Pinpoint the cell where the given text exists, returning its [X, Y] midpoint coordinate. 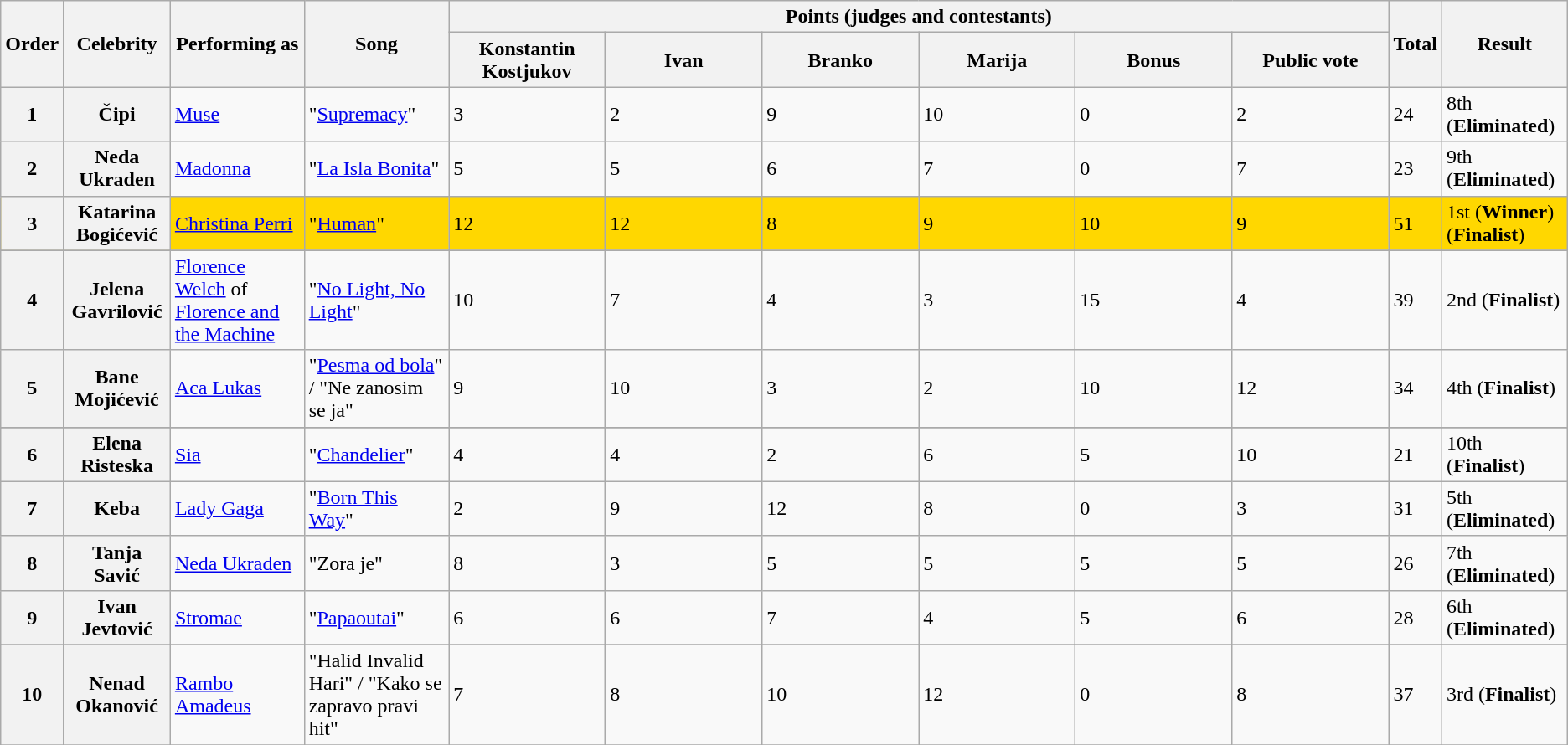
8th (Eliminated) [1504, 114]
"Pesma od bola" / "Ne zanosim se ja" [377, 388]
Aca Lukas [237, 388]
5th (Eliminated) [1504, 509]
"Born This Way" [377, 509]
Result [1504, 44]
51 [1416, 223]
28 [1416, 618]
Bonus [1154, 60]
Song [377, 44]
39 [1416, 300]
31 [1416, 509]
Christina Perri [237, 223]
Katarina Bogićević [117, 223]
24 [1416, 114]
Florence Welch of Florence and the Machine [237, 300]
Total [1416, 44]
"Human" [377, 223]
Tanja Savić [117, 563]
Konstantin Kostjukov [528, 60]
Marija [997, 60]
Rambo Amadeus [237, 695]
Ivan [683, 60]
Jelena Gavrilović [117, 300]
"Halid Invalid Hari" / "Kako se zapravo pravi hit" [377, 695]
Public vote [1310, 60]
6th (Eliminated) [1504, 618]
10th (Finalist) [1504, 454]
7th (Eliminated) [1504, 563]
4th (Finalist) [1504, 388]
37 [1416, 695]
"Zora je" [377, 563]
3rd (Finalist) [1504, 695]
Muse [237, 114]
Stromae [237, 618]
Performing as [237, 44]
Keba [117, 509]
Madonna [237, 169]
Points (judges and contestants) [919, 17]
Nenad Okanović [117, 695]
1 [32, 114]
Ivan Jevtović [117, 618]
"Papaoutai" [377, 618]
15 [1154, 300]
"No Light, No Light" [377, 300]
34 [1416, 388]
2nd (Finalist) [1504, 300]
"Supremacy" [377, 114]
1st (Winner) (Finalist) [1504, 223]
Sia [237, 454]
Order [32, 44]
Čipi [117, 114]
21 [1416, 454]
Lady Gaga [237, 509]
26 [1416, 563]
Bane Mojićević [117, 388]
Elena Risteska [117, 454]
"La Isla Bonita" [377, 169]
"Chandelier" [377, 454]
9th (Eliminated) [1504, 169]
23 [1416, 169]
Branko [841, 60]
Celebrity [117, 44]
